Output the [x, y] coordinate of the center of the cell containing the given text.  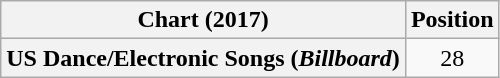
US Dance/Electronic Songs (Billboard) [204, 58]
Chart (2017) [204, 20]
Position [452, 20]
28 [452, 58]
